Identify which cell holds the provided text, then report its (X, Y) central coordinate. 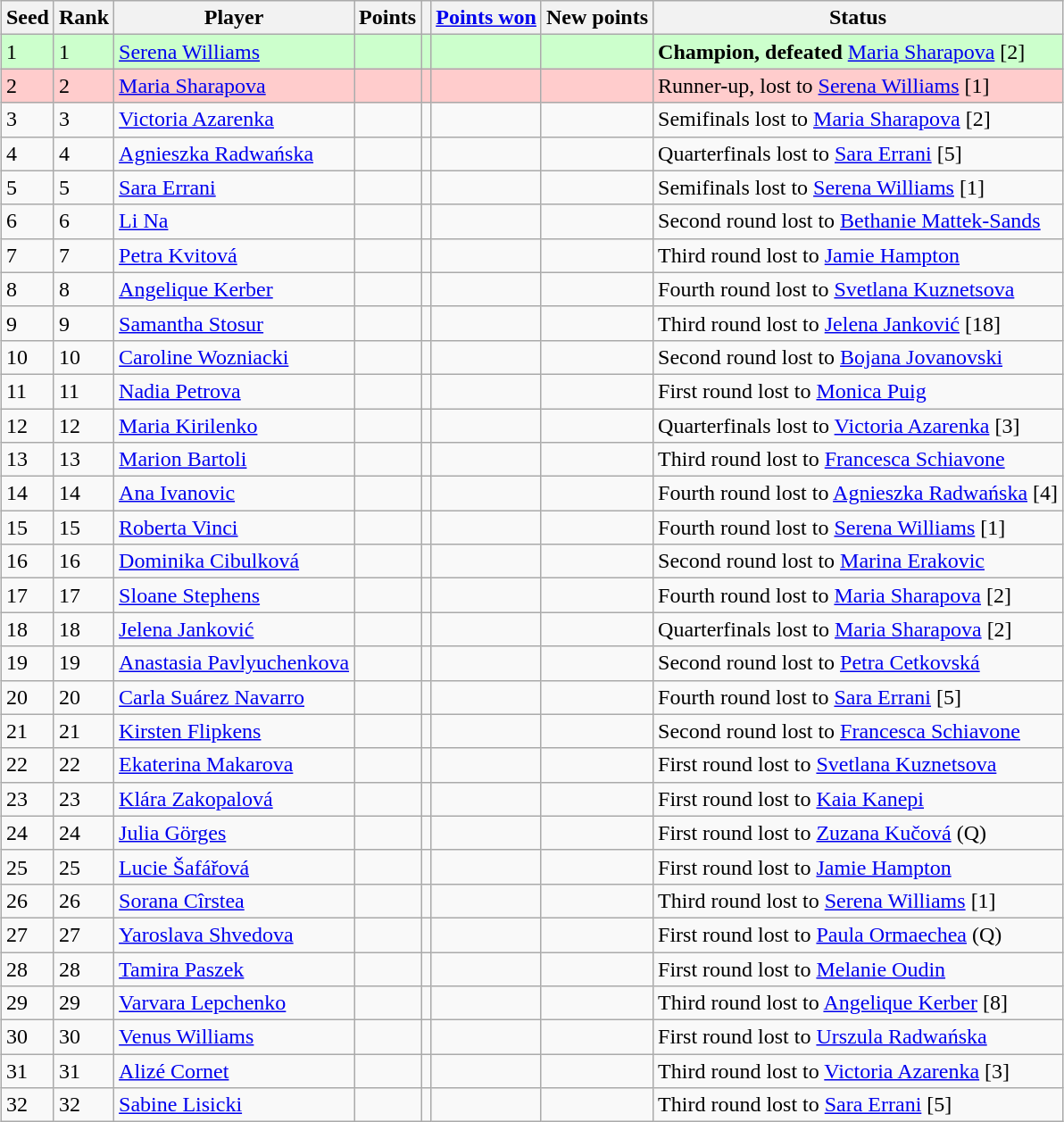
Quarterfinals lost to Sara Errani [5] (859, 154)
Varvara Lepchenko (234, 1003)
Nadia Petrova (234, 391)
Second round lost to Bojana Jovanovski (859, 357)
Lucie Šafářová (234, 867)
Caroline Wozniacki (234, 357)
Maria Kirilenko (234, 426)
Semifinals lost to Serena Williams [1] (859, 187)
Fourth round lost to Agnieszka Radwańska [4] (859, 494)
Carla Suárez Navarro (234, 697)
Second round lost to Francesca Schiavone (859, 731)
Second round lost to Bethanie Mattek-Sands (859, 221)
Tamira Paszek (234, 968)
First round lost to Monica Puig (859, 391)
Third round lost to Victoria Azarenka [3] (859, 1071)
First round lost to Urszula Radwańska (859, 1037)
Runner-up, lost to Serena Williams [1] (859, 86)
Agnieszka Radwańska (234, 154)
First round lost to Melanie Oudin (859, 968)
Fourth round lost to Maria Sharapova [2] (859, 595)
First round lost to Kaia Kanepi (859, 799)
Serena Williams (234, 52)
Champion, defeated Maria Sharapova [2] (859, 52)
First round lost to Jamie Hampton (859, 867)
Fourth round lost to Serena Williams [1] (859, 528)
Quarterfinals lost to Victoria Azarenka [3] (859, 426)
Yaroslava Shvedova (234, 935)
Jelena Janković (234, 629)
Ekaterina Makarova (234, 765)
First round lost to Paula Ormaechea (Q) (859, 935)
Li Na (234, 221)
Seed (27, 18)
First round lost to Zuzana Kučová (Q) (859, 833)
Ana Ivanovic (234, 494)
Petra Kvitová (234, 255)
Marion Bartoli (234, 460)
Third round lost to Sara Errani [5] (859, 1105)
Kirsten Flipkens (234, 731)
Third round lost to Jelena Janković [18] (859, 323)
Fourth round lost to Svetlana Kuznetsova (859, 289)
Points won (486, 18)
Quarterfinals lost to Maria Sharapova [2] (859, 629)
Second round lost to Petra Cetkovská (859, 663)
Julia Görges (234, 833)
Third round lost to Serena Williams [1] (859, 901)
First round lost to Svetlana Kuznetsova (859, 765)
Sloane Stephens (234, 595)
Alizé Cornet (234, 1071)
Dominika Cibulková (234, 561)
Points (387, 18)
Third round lost to Francesca Schiavone (859, 460)
Sara Errani (234, 187)
Samantha Stosur (234, 323)
New points (596, 18)
Sabine Lisicki (234, 1105)
Semifinals lost to Maria Sharapova [2] (859, 120)
Third round lost to Jamie Hampton (859, 255)
Angelique Kerber (234, 289)
Sorana Cîrstea (234, 901)
Klára Zakopalová (234, 799)
Roberta Vinci (234, 528)
Anastasia Pavlyuchenkova (234, 663)
Third round lost to Angelique Kerber [8] (859, 1003)
Status (859, 18)
Rank (84, 18)
Victoria Azarenka (234, 120)
Fourth round lost to Sara Errani [5] (859, 697)
Maria Sharapova (234, 86)
Second round lost to Marina Erakovic (859, 561)
Venus Williams (234, 1037)
Player (234, 18)
